From the cell containing the given text, extract its center point as (x, y) coordinate. 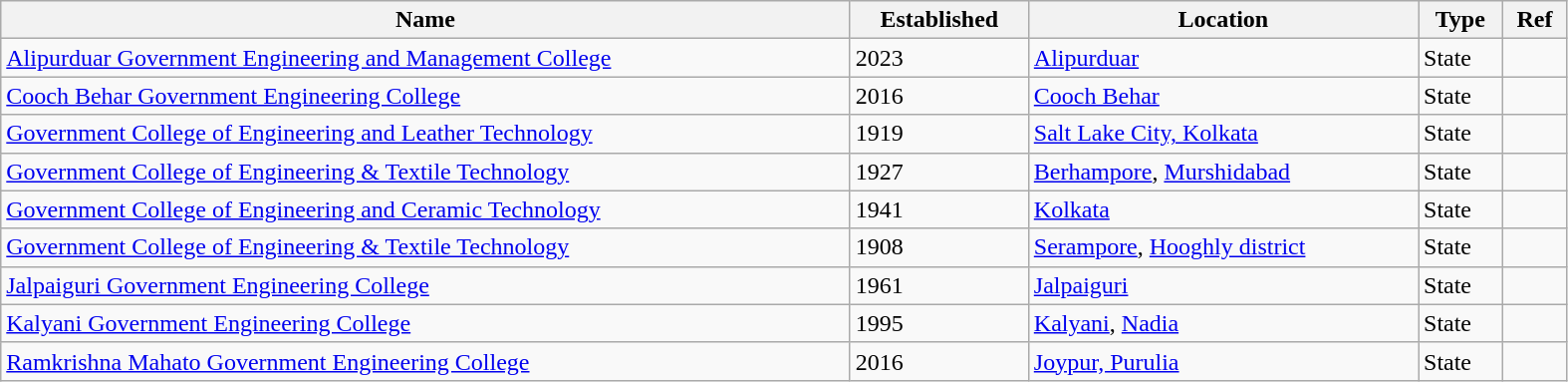
Kalyani, Nadia (1223, 323)
1919 (938, 134)
1908 (938, 247)
Salt Lake City, Kolkata (1223, 134)
Kalyani Government Engineering College (426, 323)
Cooch Behar Government Engineering College (426, 96)
1995 (938, 323)
Kolkata (1223, 209)
Alipurduar Government Engineering and Management College (426, 58)
Berhampore, Murshidabad (1223, 172)
Government College of Engineering and Leather Technology (426, 134)
Government College of Engineering and Ceramic Technology (426, 209)
Joypur, Purulia (1223, 361)
Type (1460, 20)
Name (426, 20)
Jalpaiguri (1223, 285)
Ref (1534, 20)
1961 (938, 285)
Alipurduar (1223, 58)
Location (1223, 20)
1941 (938, 209)
Jalpaiguri Government Engineering College (426, 285)
Serampore, Hooghly district (1223, 247)
Ramkrishna Mahato Government Engineering College (426, 361)
Established (938, 20)
Cooch Behar (1223, 96)
2023 (938, 58)
1927 (938, 172)
